Find where the given text appears and provide that cell's center as [x, y] coordinate. 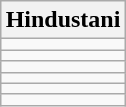
Hindustani [63, 20]
